Provide the [x, y] coordinate of the cell's center where the given text is located.  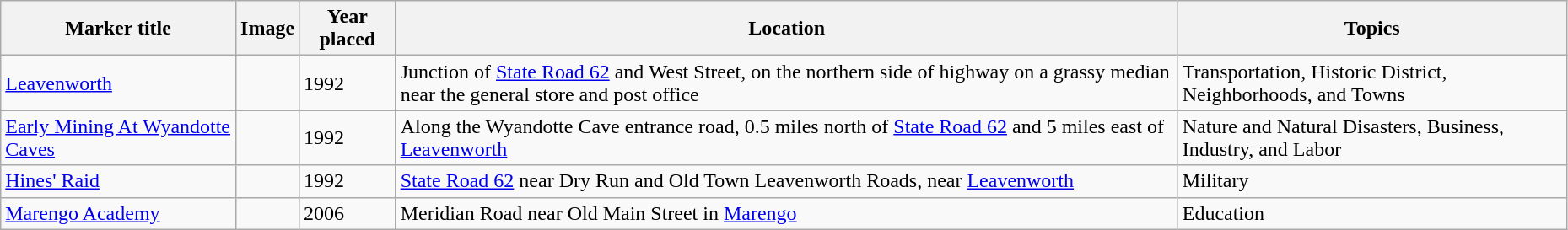
Meridian Road near Old Main Street in Marengo [786, 213]
2006 [348, 213]
Education [1371, 213]
Marengo Academy [118, 213]
Marker title [118, 29]
Transportation, Historic District, Neighborhoods, and Towns [1371, 83]
Early Mining At Wyandotte Caves [118, 138]
Nature and Natural Disasters, Business, Industry, and Labor [1371, 138]
Topics [1371, 29]
Military [1371, 181]
Year placed [348, 29]
State Road 62 near Dry Run and Old Town Leavenworth Roads, near Leavenworth [786, 181]
Junction of State Road 62 and West Street, on the northern side of highway on a grassy median near the general store and post office [786, 83]
Leavenworth [118, 83]
Image [268, 29]
Hines' Raid [118, 181]
Along the Wyandotte Cave entrance road, 0.5 miles north of State Road 62 and 5 miles east of Leavenworth [786, 138]
Location [786, 29]
